Return the (X, Y) coordinate for the center point of the cell that contains the specified text.  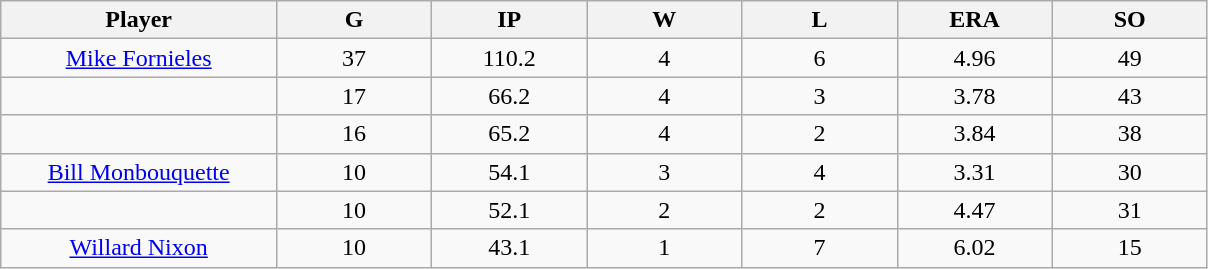
6.02 (974, 248)
4.96 (974, 58)
Mike Fornieles (139, 58)
L (820, 20)
66.2 (510, 96)
Player (139, 20)
G (354, 20)
43 (1130, 96)
6 (820, 58)
16 (354, 134)
15 (1130, 248)
54.1 (510, 172)
17 (354, 96)
30 (1130, 172)
37 (354, 58)
65.2 (510, 134)
IP (510, 20)
38 (1130, 134)
3.78 (974, 96)
3.84 (974, 134)
SO (1130, 20)
Willard Nixon (139, 248)
49 (1130, 58)
43.1 (510, 248)
4.47 (974, 210)
W (664, 20)
1 (664, 248)
Bill Monbouquette (139, 172)
110.2 (510, 58)
ERA (974, 20)
52.1 (510, 210)
31 (1130, 210)
7 (820, 248)
3.31 (974, 172)
